Output the (X, Y) coordinate of the center of the cell containing the given text.  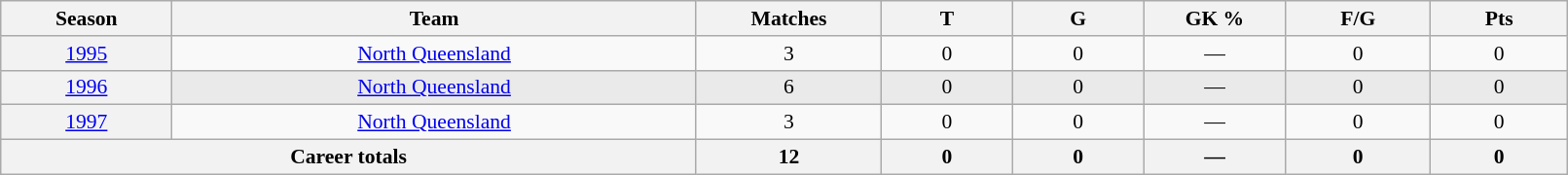
Matches (788, 18)
Career totals (348, 157)
F/G (1358, 18)
1997 (87, 122)
G (1078, 18)
12 (788, 157)
6 (788, 87)
1996 (87, 87)
Pts (1499, 18)
Team (434, 18)
T (948, 18)
GK % (1215, 18)
1995 (87, 53)
Season (87, 18)
